Detect which cell encompasses the target text, then output its (X, Y) center coordinate. 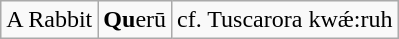
cf. Tuscarora kwǽ:ruh (285, 20)
A Rabbit (50, 20)
Querū (135, 20)
